Scan for the cell matching the given text and deliver its (x, y) coordinate at center. 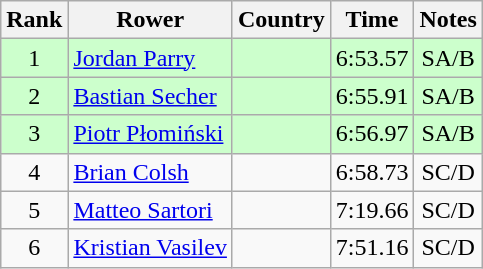
6:56.97 (372, 134)
7:19.66 (372, 210)
Bastian Secher (150, 96)
6 (34, 248)
6:53.57 (372, 58)
6:58.73 (372, 172)
4 (34, 172)
7:51.16 (372, 248)
Brian Colsh (150, 172)
5 (34, 210)
1 (34, 58)
Notes (448, 20)
Jordan Parry (150, 58)
2 (34, 96)
Piotr Płomiński (150, 134)
Rank (34, 20)
Rower (150, 20)
Matteo Sartori (150, 210)
3 (34, 134)
Country (281, 20)
Time (372, 20)
6:55.91 (372, 96)
Kristian Vasilev (150, 248)
